Search for the cell housing the specified text and yield its (x, y) center coordinate. 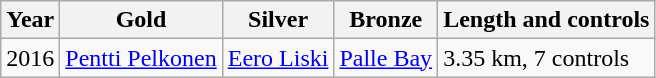
Length and controls (546, 20)
3.35 km, 7 controls (546, 58)
Pentti Pelkonen (141, 58)
Palle Bay (386, 58)
Gold (141, 20)
Year (30, 20)
2016 (30, 58)
Bronze (386, 20)
Eero Liski (278, 58)
Silver (278, 20)
